For the text-containing cell, return its midpoint in (x, y) coordinate format. 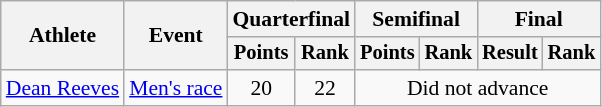
Quarterfinal (291, 19)
Dean Reeves (62, 88)
Did not advance (478, 88)
Final (538, 19)
20 (260, 88)
Semifinal (416, 19)
Event (176, 36)
Athlete (62, 36)
Result (510, 54)
Men's race (176, 88)
22 (325, 88)
